From the cell containing the given text, extract its center point as (x, y) coordinate. 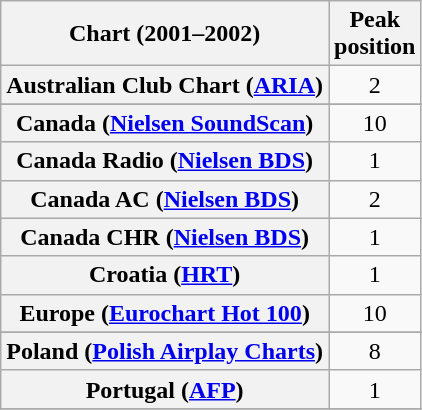
Portugal (AFP) (165, 389)
Chart (2001–2002) (165, 34)
8 (375, 351)
Australian Club Chart (ARIA) (165, 85)
Canada Radio (Nielsen BDS) (165, 161)
Canada (Nielsen SoundScan) (165, 123)
Poland (Polish Airplay Charts) (165, 351)
Canada AC (Nielsen BDS) (165, 199)
Croatia (HRT) (165, 275)
Europe (Eurochart Hot 100) (165, 313)
Peakposition (375, 34)
Canada CHR (Nielsen BDS) (165, 237)
